From the cell containing the given text, extract its center point as [x, y] coordinate. 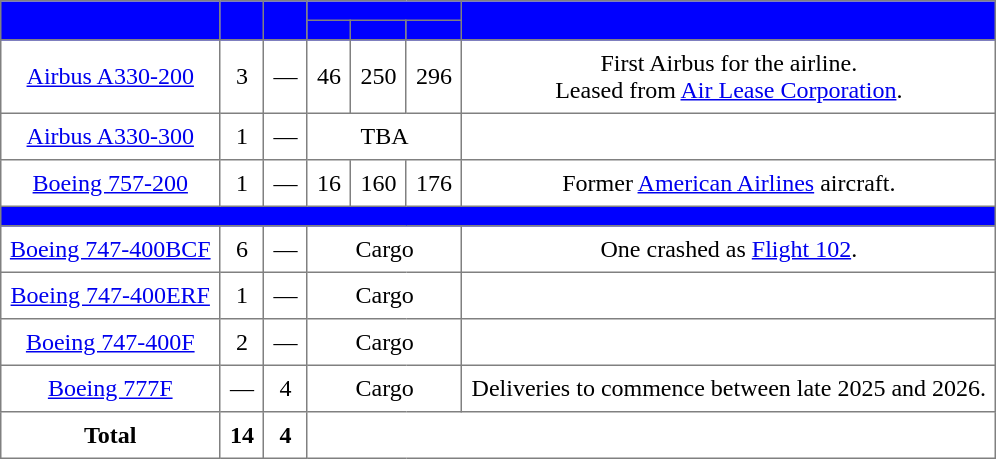
Former American Airlines aircraft. [729, 183]
2 [242, 342]
First Airbus for the airline.Leased from Air Lease Corporation. [729, 77]
46 [329, 77]
Airbus A330-300 [110, 136]
3 [242, 77]
Boeing 747-400ERF [110, 295]
Total [110, 435]
Boeing 757-200 [110, 183]
14 [242, 435]
6 [242, 249]
296 [434, 77]
Boeing 747-400F [110, 342]
250 [379, 77]
One crashed as Flight 102. [729, 249]
176 [434, 183]
160 [379, 183]
TBA [384, 136]
Boeing 747-400BCF [110, 249]
Deliveries to commence between late 2025 and 2026. [729, 388]
16 [329, 183]
Airbus A330-200 [110, 77]
Boeing 777F [110, 388]
